Locate the cell with the specified text and output its (x, y) center coordinate. 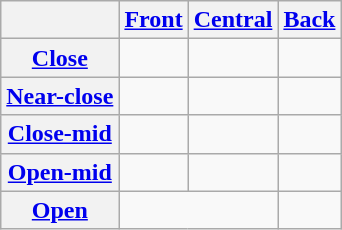
Back (310, 20)
Open-mid (60, 172)
Close (60, 58)
Open (60, 210)
Near-close (60, 96)
Central (233, 20)
Close-mid (60, 134)
Front (154, 20)
